Pinpoint the cell where the given text exists, returning its [X, Y] midpoint coordinate. 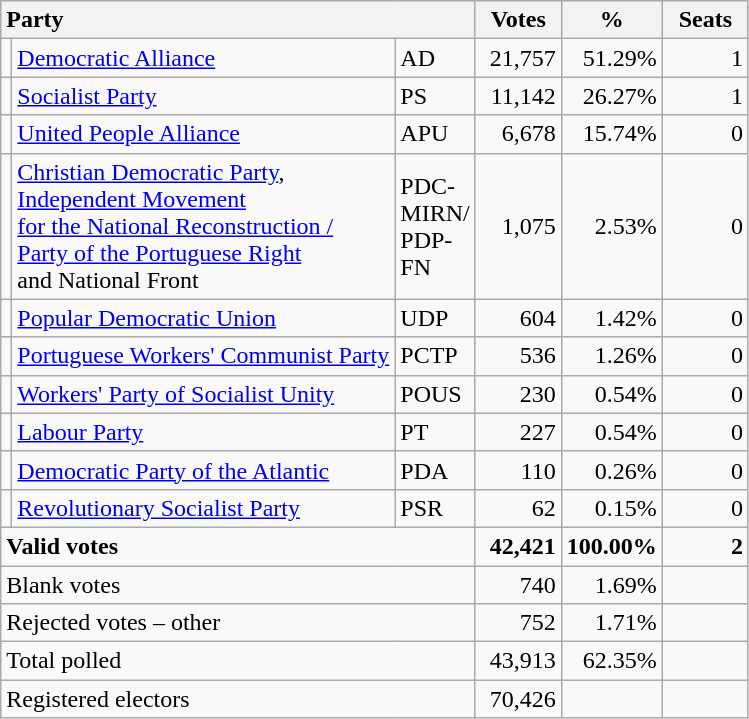
62.35% [612, 661]
1.71% [612, 623]
United People Alliance [204, 134]
Registered electors [238, 699]
Total polled [238, 661]
2 [705, 546]
1.26% [612, 356]
% [612, 20]
Workers' Party of Socialist Unity [204, 394]
6,678 [518, 134]
15.74% [612, 134]
PDC-MIRN/PDP-FN [435, 226]
230 [518, 394]
Party [238, 20]
Rejected votes – other [238, 623]
43,913 [518, 661]
Valid votes [238, 546]
POUS [435, 394]
Labour Party [204, 432]
Democratic Alliance [204, 58]
Christian Democratic Party,Independent Movementfor the National Reconstruction /Party of the Portuguese Rightand National Front [204, 226]
UDP [435, 318]
Revolutionary Socialist Party [204, 508]
604 [518, 318]
AD [435, 58]
11,142 [518, 96]
1.42% [612, 318]
51.29% [612, 58]
Popular Democratic Union [204, 318]
0.15% [612, 508]
PSR [435, 508]
110 [518, 470]
PS [435, 96]
62 [518, 508]
Socialist Party [204, 96]
1,075 [518, 226]
Votes [518, 20]
1.69% [612, 585]
21,757 [518, 58]
PT [435, 432]
70,426 [518, 699]
42,421 [518, 546]
2.53% [612, 226]
100.00% [612, 546]
PCTP [435, 356]
Portuguese Workers' Communist Party [204, 356]
APU [435, 134]
227 [518, 432]
740 [518, 585]
0.26% [612, 470]
Seats [705, 20]
26.27% [612, 96]
Democratic Party of the Atlantic [204, 470]
PDA [435, 470]
752 [518, 623]
Blank votes [238, 585]
536 [518, 356]
